Locate the cell with the specified text and output its (X, Y) center coordinate. 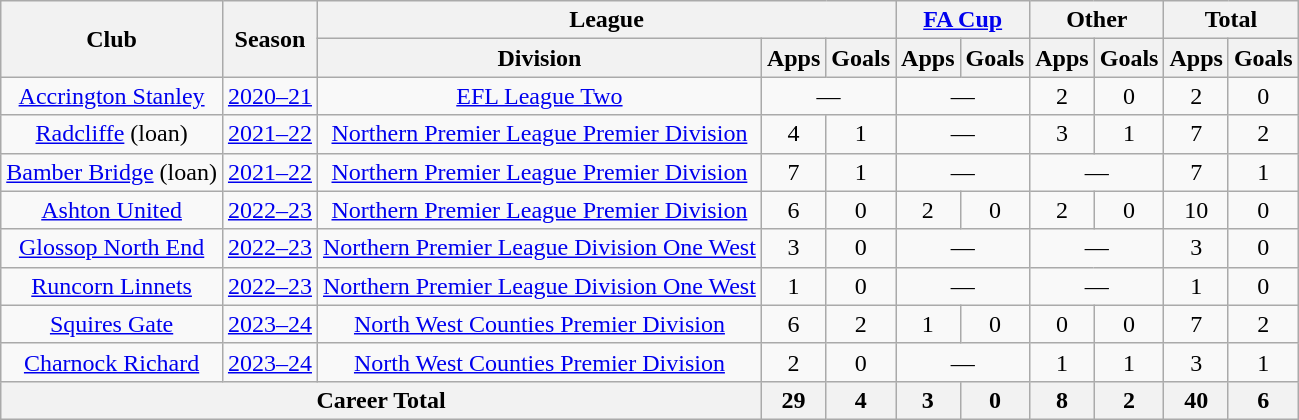
Division (539, 58)
40 (1196, 400)
Squires Gate (112, 324)
Bamber Bridge (loan) (112, 172)
League (606, 20)
FA Cup (963, 20)
Career Total (382, 400)
8 (1062, 400)
Season (270, 39)
Club (112, 39)
Runcorn Linnets (112, 286)
Accrington Stanley (112, 96)
Charnock Richard (112, 362)
Other (1097, 20)
Total (1231, 20)
Radcliffe (loan) (112, 134)
Glossop North End (112, 248)
EFL League Two (539, 96)
29 (793, 400)
10 (1196, 210)
2020–21 (270, 96)
Ashton United (112, 210)
